Determine the [X, Y] coordinate at the center of the cell enclosing the given text.  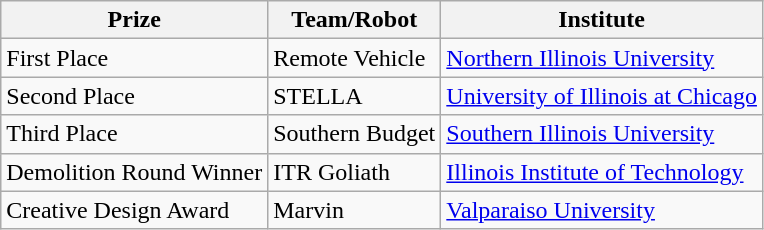
Remote Vehicle [354, 58]
Institute [602, 20]
Creative Design Award [134, 210]
First Place [134, 58]
Demolition Round Winner [134, 172]
University of Illinois at Chicago [602, 96]
Southern Budget [354, 134]
ITR Goliath [354, 172]
Prize [134, 20]
Northern Illinois University [602, 58]
Illinois Institute of Technology [602, 172]
Southern Illinois University [602, 134]
Second Place [134, 96]
Third Place [134, 134]
Valparaiso University [602, 210]
Team/Robot [354, 20]
STELLA [354, 96]
Marvin [354, 210]
